From the cell containing the given text, extract its center point as (X, Y) coordinate. 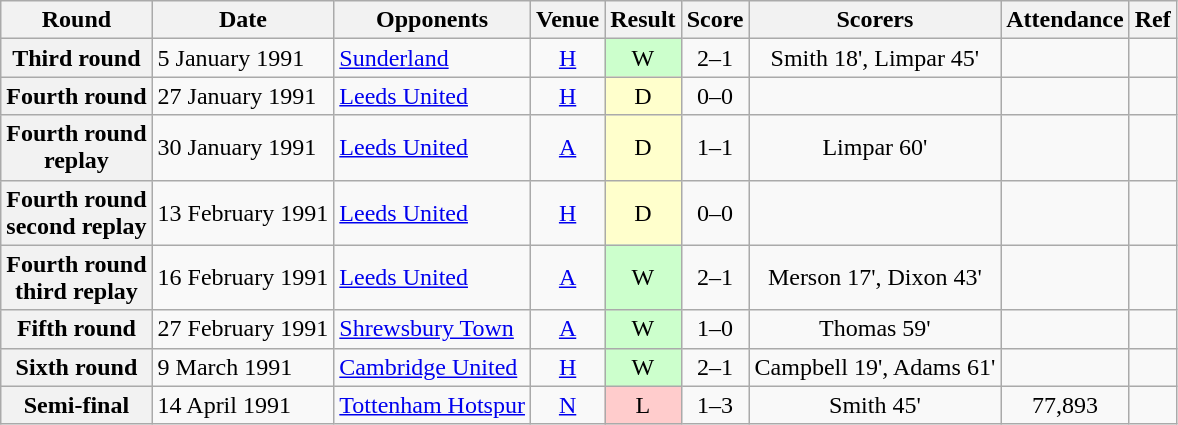
Smith 45' (875, 405)
Opponents (432, 20)
Fourth round third replay (76, 278)
13 February 1991 (243, 212)
27 February 1991 (243, 329)
Smith 18', Limpar 45' (875, 58)
Third round (76, 58)
1–1 (715, 148)
27 January 1991 (243, 96)
Fourth round replay (76, 148)
Score (715, 20)
Cambridge United (432, 367)
Date (243, 20)
L (643, 405)
9 March 1991 (243, 367)
Ref (1152, 20)
Campbell 19', Adams 61' (875, 367)
Limpar 60' (875, 148)
Result (643, 20)
14 April 1991 (243, 405)
77,893 (1065, 405)
Fourth round second replay (76, 212)
Tottenham Hotspur (432, 405)
Attendance (1065, 20)
5 January 1991 (243, 58)
Fourth round (76, 96)
Scorers (875, 20)
Sunderland (432, 58)
16 February 1991 (243, 278)
1–3 (715, 405)
Venue (567, 20)
30 January 1991 (243, 148)
Sixth round (76, 367)
Thomas 59' (875, 329)
Fifth round (76, 329)
N (567, 405)
Round (76, 20)
Merson 17', Dixon 43' (875, 278)
1–0 (715, 329)
Shrewsbury Town (432, 329)
Semi-final (76, 405)
